Output the (X, Y) coordinate of the center of the cell containing the given text.  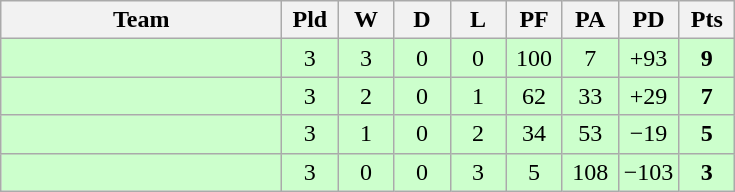
D (422, 20)
100 (534, 58)
53 (590, 134)
−103 (648, 172)
34 (534, 134)
Team (142, 20)
62 (534, 96)
L (478, 20)
9 (707, 58)
33 (590, 96)
PF (534, 20)
108 (590, 172)
PD (648, 20)
Pld (310, 20)
+29 (648, 96)
PA (590, 20)
Pts (707, 20)
W (366, 20)
−19 (648, 134)
+93 (648, 58)
